From the cell containing the given text, extract its center point as (x, y) coordinate. 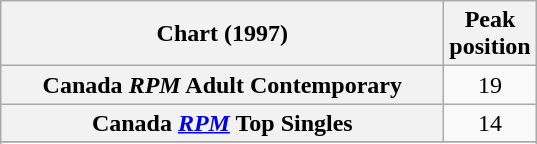
Peakposition (490, 34)
Canada RPM Adult Contemporary (222, 85)
Canada RPM Top Singles (222, 123)
19 (490, 85)
14 (490, 123)
Chart (1997) (222, 34)
